Provide the [X, Y] coordinate of the cell's center where the given text is located.  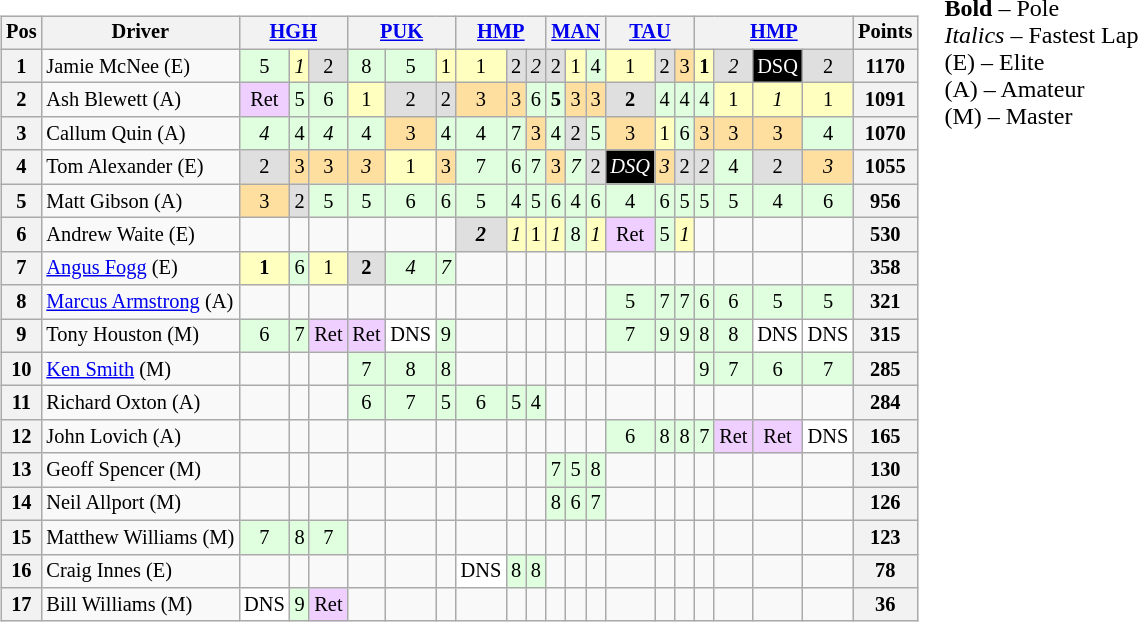
123 [885, 537]
TAU [650, 33]
Matt Gibson (A) [140, 201]
12 [21, 437]
Neil Allport (M) [140, 504]
530 [885, 235]
10 [21, 369]
Matthew Williams (M) [140, 537]
165 [885, 437]
Tom Alexander (E) [140, 167]
16 [21, 571]
126 [885, 504]
HGH [293, 33]
1070 [885, 134]
Geoff Spencer (M) [140, 470]
Ash Blewett (A) [140, 100]
13 [21, 470]
Pos [21, 33]
285 [885, 369]
Marcus Armstrong (A) [140, 302]
PUK [401, 33]
78 [885, 571]
956 [885, 201]
36 [885, 605]
17 [21, 605]
Angus Fogg (E) [140, 268]
284 [885, 403]
14 [21, 504]
130 [885, 470]
Jamie McNee (E) [140, 66]
Driver [140, 33]
John Lovich (A) [140, 437]
Tony Houston (M) [140, 336]
11 [21, 403]
315 [885, 336]
1055 [885, 167]
358 [885, 268]
Points [885, 33]
Bill Williams (M) [140, 605]
1170 [885, 66]
Andrew Waite (E) [140, 235]
Ken Smith (M) [140, 369]
Richard Oxton (A) [140, 403]
Callum Quin (A) [140, 134]
MAN [576, 33]
15 [21, 537]
321 [885, 302]
1091 [885, 100]
Craig Innes (E) [140, 571]
